For the text-containing cell, return its midpoint in [x, y] coordinate format. 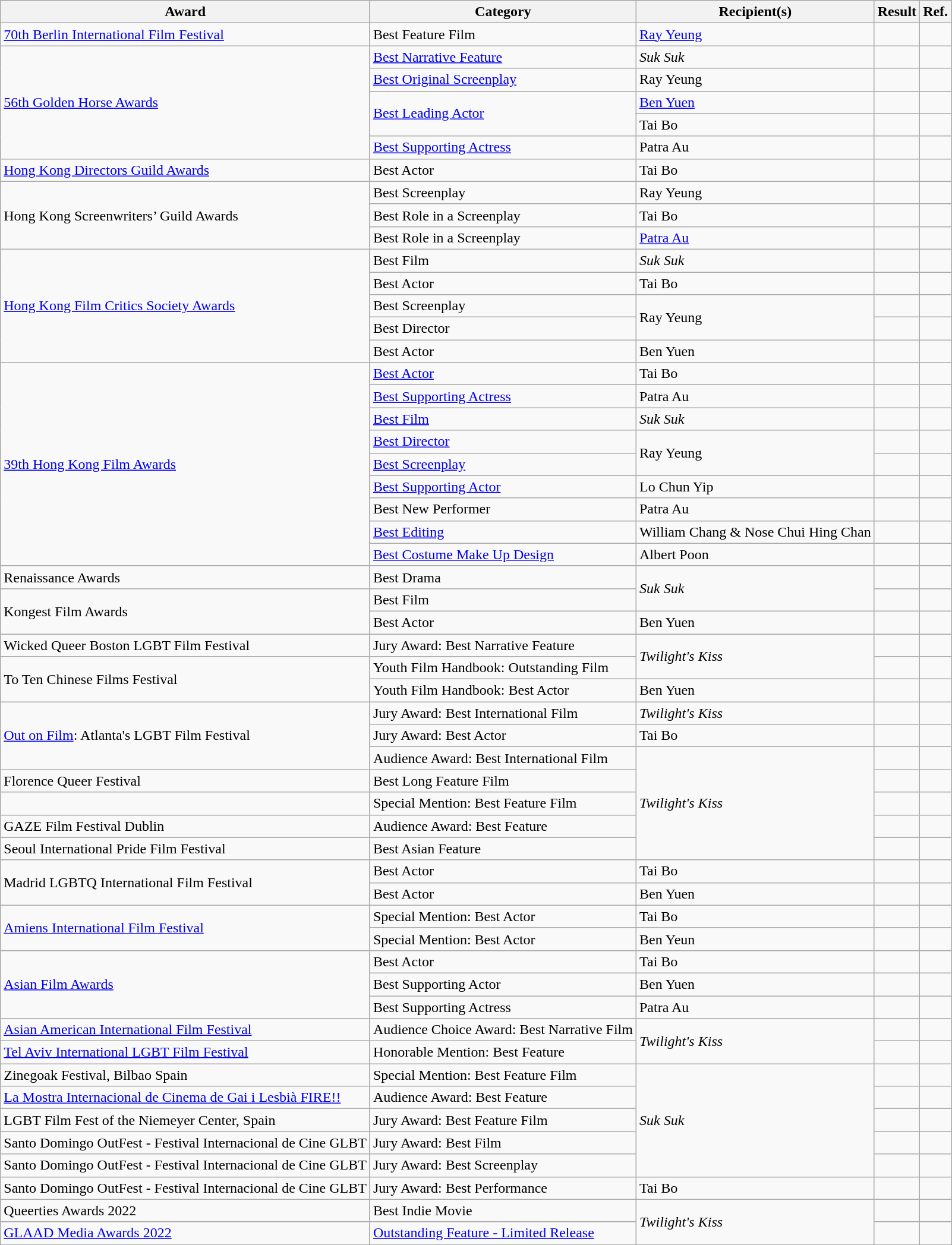
Asian Film Awards [185, 984]
Result [897, 12]
70th Berlin International Film Festival [185, 34]
Florence Queer Festival [185, 781]
Jury Award: Best Narrative Feature [503, 645]
Queerties Awards 2022 [185, 1211]
Renaissance Awards [185, 577]
Best Indie Movie [503, 1211]
Best Leading Actor [503, 114]
Jury Award: Best International Film [503, 713]
Zinegoak Festival, Bilbao Spain [185, 1075]
Best Asian Feature [503, 849]
Audience Award: Best International Film [503, 758]
Tel Aviv International LGBT Film Festival [185, 1052]
Jury Award: Best Film [503, 1143]
Jury Award: Best Screenplay [503, 1165]
39th Hong Kong Film Awards [185, 465]
GLAAD Media Awards 2022 [185, 1233]
Honorable Mention: Best Feature [503, 1052]
56th Golden Horse Awards [185, 102]
Category [503, 12]
Award [185, 12]
Best Costume Make Up Design [503, 554]
Jury Award: Best Feature Film [503, 1120]
Best Original Screenplay [503, 80]
Youth Film Handbook: Outstanding Film [503, 668]
To Ten Chinese Films Festival [185, 679]
Recipient(s) [755, 12]
Best Feature Film [503, 34]
Kongest Film Awards [185, 611]
LGBT Film Fest of the Niemeyer Center, Spain [185, 1120]
Audience Choice Award: Best Narrative Film [503, 1030]
Seoul International Pride Film Festival [185, 849]
Ref. [935, 12]
Albert Poon [755, 554]
Amiens International Film Festival [185, 928]
Ben Yeun [755, 939]
Hong Kong Screenwriters’ Guild Awards [185, 215]
Madrid LGBTQ International Film Festival [185, 882]
Wicked Queer Boston LGBT Film Festival [185, 645]
Outstanding Feature - Limited Release [503, 1233]
Best New Performer [503, 509]
Asian American International Film Festival [185, 1030]
Out on Film: Atlanta's LGBT Film Festival [185, 736]
William Chang & Nose Chui Hing Chan [755, 532]
Best Narrative Feature [503, 57]
Best Drama [503, 577]
Best Long Feature Film [503, 781]
Youth Film Handbook: Best Actor [503, 691]
Jury Award: Best Performance [503, 1188]
GAZE Film Festival Dublin [185, 826]
Best Editing [503, 532]
Jury Award: Best Actor [503, 736]
Hong Kong Film Critics Society Awards [185, 305]
Hong Kong Directors Guild Awards [185, 170]
Lo Chun Yip [755, 487]
La Mostra Internacional de Cinema de Gai i Lesbià FIRE!! [185, 1098]
